Return the (x, y) coordinate for the center point of the cell that contains the specified text.  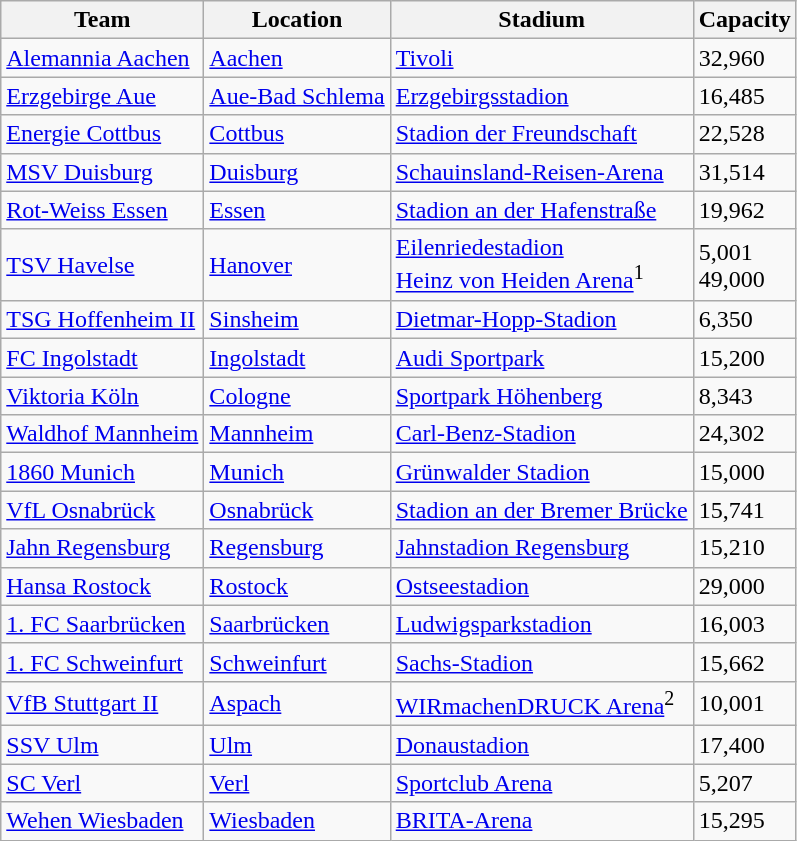
Stadium (542, 20)
29,000 (744, 586)
MSV Duisburg (102, 172)
Aspach (297, 704)
1. FC Schweinfurt (102, 662)
WIRmachenDRUCK Arena2 (542, 704)
Team (102, 20)
Regensburg (297, 548)
Energie Cottbus (102, 134)
Jahn Regensburg (102, 548)
8,343 (744, 396)
5,00149,000 (744, 265)
Hansa Rostock (102, 586)
Munich (297, 472)
Viktoria Köln (102, 396)
Sportclub Arena (542, 783)
Hanover (297, 265)
Sachs-Stadion (542, 662)
Sinsheim (297, 320)
1. FC Saarbrücken (102, 624)
16,485 (744, 96)
Aachen (297, 58)
Mannheim (297, 434)
Jahnstadion Regensburg (542, 548)
Ostseestadion (542, 586)
Schauinsland-Reisen-Arena (542, 172)
Saarbrücken (297, 624)
15,210 (744, 548)
Osnabrück (297, 510)
Ulm (297, 745)
Alemannia Aachen (102, 58)
Ingolstadt (297, 358)
Rostock (297, 586)
Carl-Benz-Stadion (542, 434)
Duisburg (297, 172)
Essen (297, 210)
Tivoli (542, 58)
Cottbus (297, 134)
Cologne (297, 396)
15,741 (744, 510)
Rot-Weiss Essen (102, 210)
Stadion an der Hafenstraße (542, 210)
Audi Sportpark (542, 358)
15,000 (744, 472)
16,003 (744, 624)
15,662 (744, 662)
FC Ingolstadt (102, 358)
Capacity (744, 20)
BRITA-Arena (542, 821)
Dietmar-Hopp-Stadion (542, 320)
Erzgebirgsstadion (542, 96)
15,295 (744, 821)
Stadion der Freundschaft (542, 134)
15,200 (744, 358)
22,528 (744, 134)
17,400 (744, 745)
10,001 (744, 704)
1860 Munich (102, 472)
Wehen Wiesbaden (102, 821)
Aue-Bad Schlema (297, 96)
Grünwalder Stadion (542, 472)
Verl (297, 783)
VfL Osnabrück (102, 510)
Wiesbaden (297, 821)
Donaustadion (542, 745)
TSG Hoffenheim II (102, 320)
Ludwigsparkstadion (542, 624)
SC Verl (102, 783)
6,350 (744, 320)
SSV Ulm (102, 745)
32,960 (744, 58)
19,962 (744, 210)
Schweinfurt (297, 662)
VfB Stuttgart II (102, 704)
Location (297, 20)
5,207 (744, 783)
EilenriedestadionHeinz von Heiden Arena1 (542, 265)
Sportpark Höhenberg (542, 396)
24,302 (744, 434)
TSV Havelse (102, 265)
Stadion an der Bremer Brücke (542, 510)
31,514 (744, 172)
Erzgebirge Aue (102, 96)
Waldhof Mannheim (102, 434)
